Return the (x, y) coordinate for the center point of the cell that contains the specified text.  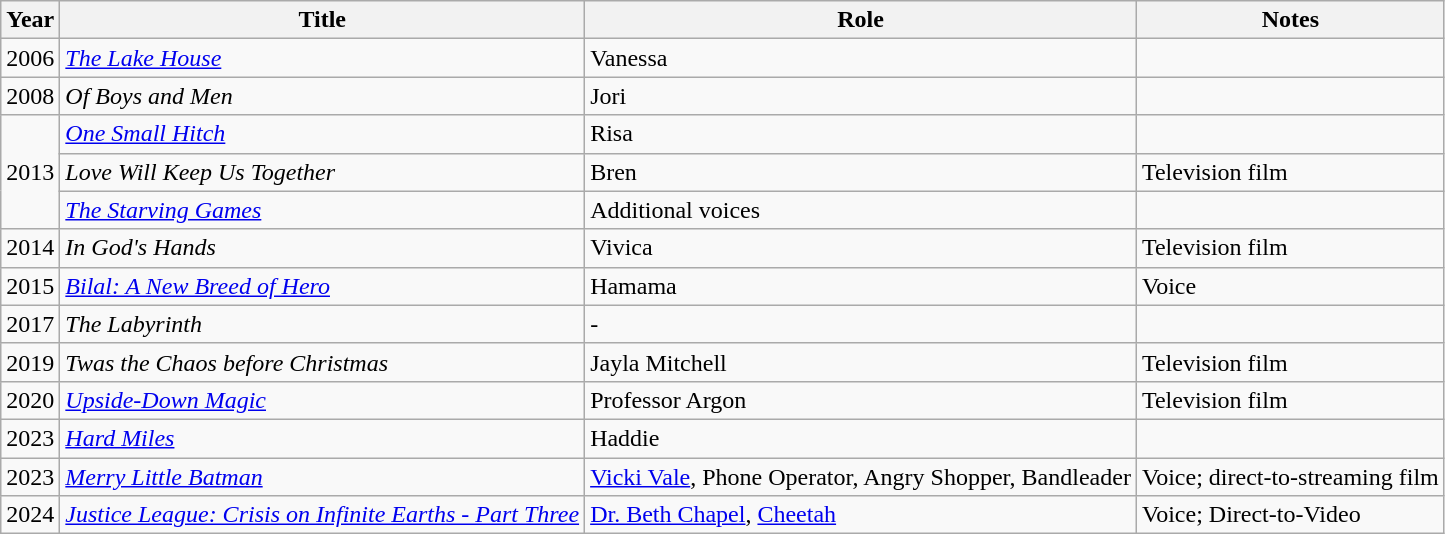
Hard Miles (322, 438)
Hamama (861, 286)
Dr. Beth Chapel, Cheetah (861, 515)
Jori (861, 96)
Voice; Direct-to-Video (1290, 515)
Haddie (861, 438)
2020 (30, 400)
Twas the Chaos before Christmas (322, 362)
Risa (861, 134)
2006 (30, 58)
Title (322, 20)
Bren (861, 172)
Role (861, 20)
Of Boys and Men (322, 96)
2017 (30, 324)
Voice (1290, 286)
Year (30, 20)
2008 (30, 96)
Merry Little Batman (322, 477)
Vanessa (861, 58)
2024 (30, 515)
One Small Hitch (322, 134)
The Lake House (322, 58)
- (861, 324)
Professor Argon (861, 400)
Jayla Mitchell (861, 362)
Vicki Vale, Phone Operator, Angry Shopper, Bandleader (861, 477)
2019 (30, 362)
2015 (30, 286)
Justice League: Crisis on Infinite Earths - Part Three (322, 515)
2014 (30, 248)
The Starving Games (322, 210)
In God's Hands (322, 248)
Vivica (861, 248)
Notes (1290, 20)
2013 (30, 172)
Voice; direct-to-streaming film (1290, 477)
Bilal: A New Breed of Hero (322, 286)
Love Will Keep Us Together (322, 172)
Additional voices (861, 210)
Upside-Down Magic (322, 400)
The Labyrinth (322, 324)
